Extract the [x, y] coordinate from the center of the cell holding the provided text.  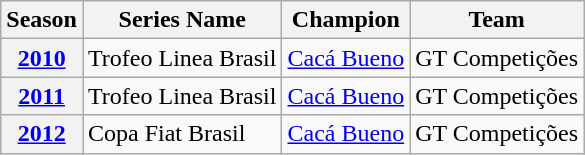
Champion [346, 20]
2010 [42, 58]
Series Name [182, 20]
Team [497, 20]
2012 [42, 134]
Copa Fiat Brasil [182, 134]
2011 [42, 96]
Season [42, 20]
